Provide the (x, y) coordinate of the cell's center where the given text is located.  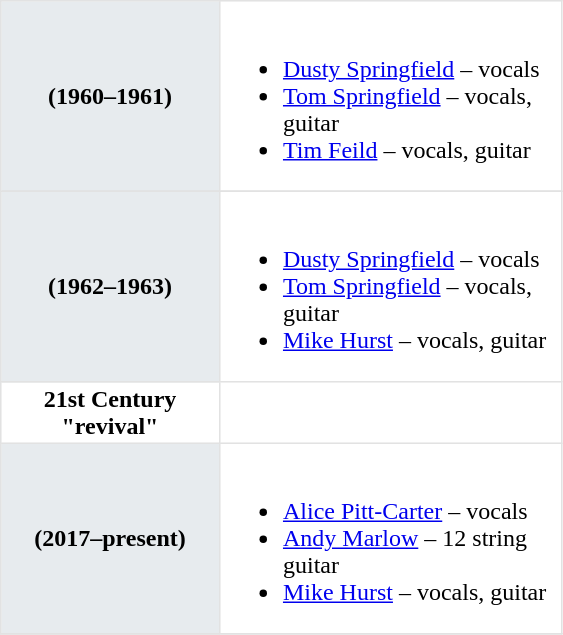
(1960–1961) (110, 96)
21st Century "revival" (110, 413)
Dusty Springfield – vocalsTom Springfield – vocals, guitarTim Feild – vocals, guitar (390, 96)
Dusty Springfield – vocalsTom Springfield – vocals, guitarMike Hurst – vocals, guitar (390, 286)
(1962–1963) (110, 286)
Alice Pitt-Carter – vocalsAndy Marlow – 12 string guitarMike Hurst – vocals, guitar (390, 538)
(2017–present) (110, 538)
